Find where the given text appears and provide that cell's center as (X, Y) coordinate. 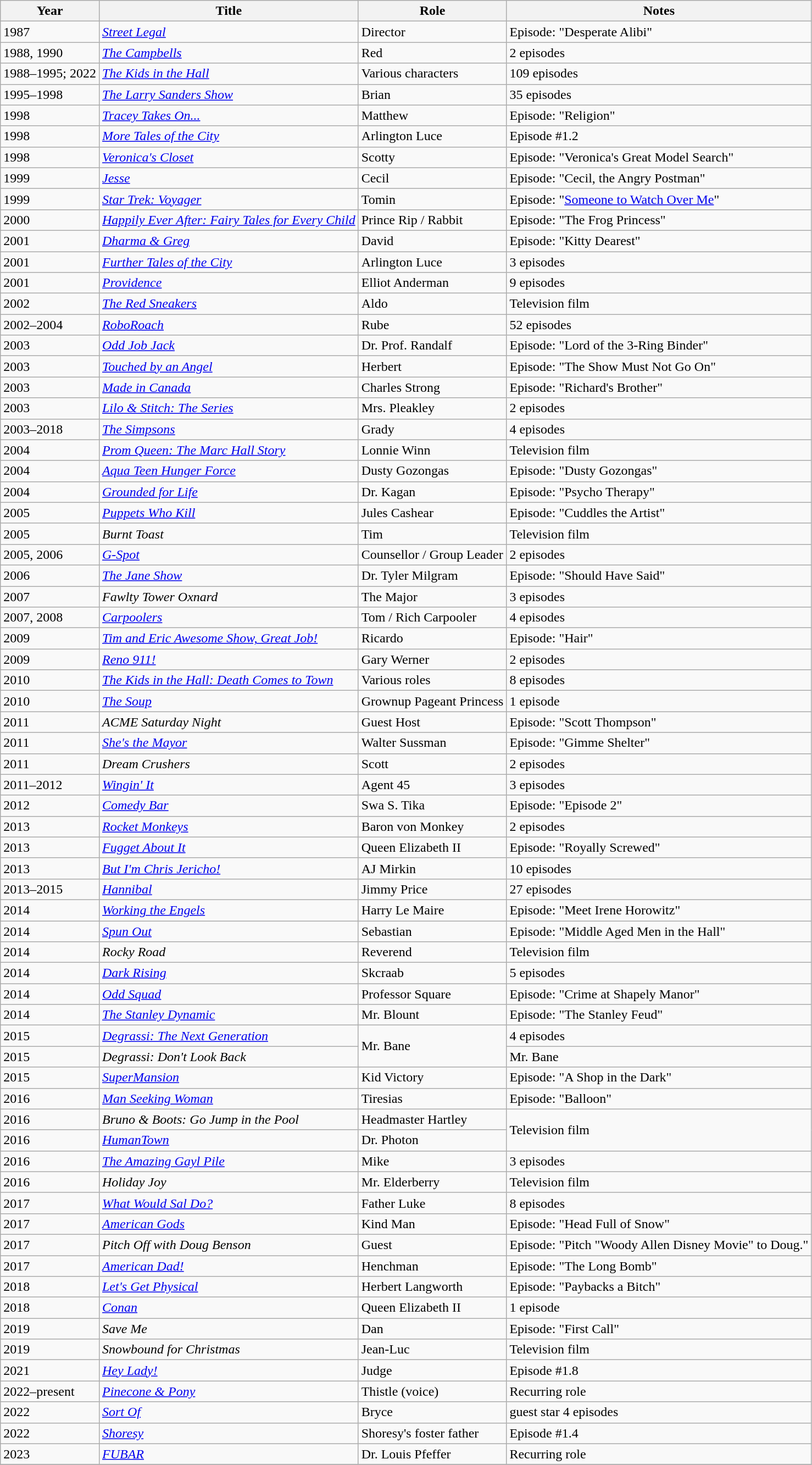
Bryce (432, 1412)
The Campbells (229, 53)
2000 (50, 220)
Grady (432, 429)
Walter Sussman (432, 743)
Providence (229, 283)
Episode: "The Stanley Feud" (659, 1015)
Episode: "The Long Bomb" (659, 1266)
Dr. Louis Pfeffer (432, 1454)
Tracey Takes On... (229, 115)
Mr. Blount (432, 1015)
Working the Engels (229, 910)
Episode: "The Frog Princess" (659, 220)
Brian (432, 95)
ACME Saturday Night (229, 722)
Shoresy's foster father (432, 1433)
Dr. Prof. Randalf (432, 346)
Matthew (432, 115)
Fawlty Tower Oxnard (229, 596)
Episode: "Episode 2" (659, 806)
Thistle (voice) (432, 1391)
Guest (432, 1245)
But I'm Chris Jericho! (229, 868)
Baron von Monkey (432, 826)
Let's Get Physical (229, 1287)
2011–2012 (50, 785)
Episode: "Richard's Brother" (659, 387)
Episode: "Kitty Dearest" (659, 241)
Dusty Gozongas (432, 471)
Episode: "Paybacks a Bitch" (659, 1287)
Tiresias (432, 1098)
Sebastian (432, 931)
Director (432, 32)
Various characters (432, 74)
Conan (229, 1308)
guest star 4 episodes (659, 1412)
2023 (50, 1454)
Man Seeking Woman (229, 1098)
Episode: "Cecil, the Angry Postman" (659, 178)
Episode: "Hair" (659, 639)
Grownup Pageant Princess (432, 701)
Elliot Anderman (432, 283)
RoboRoach (229, 325)
2022–present (50, 1391)
Reno 911! (229, 659)
Further Tales of the City (229, 262)
Episode #1.2 (659, 136)
Jimmy Price (432, 889)
Year (50, 11)
The Kids in the Hall: Death Comes to Town (229, 680)
Lonnie Winn (432, 450)
Prince Rip / Rabbit (432, 220)
109 episodes (659, 74)
2007, 2008 (50, 618)
Veronica's Closet (229, 157)
Episode: "Lord of the 3-Ring Binder" (659, 346)
Prom Queen: The Marc Hall Story (229, 450)
Jesse (229, 178)
Wingin' It (229, 785)
Skcraab (432, 973)
Spun Out (229, 931)
Episode: "Cuddles the Artist" (659, 513)
She's the Mayor (229, 743)
Herbert (432, 367)
Kind Man (432, 1224)
American Dad! (229, 1266)
Comedy Bar (229, 806)
52 episodes (659, 325)
Episode: "Pitch "Woody Allen Disney Movie" to Doug." (659, 1245)
Degrassi: Don't Look Back (229, 1057)
The Kids in the Hall (229, 74)
Judge (432, 1370)
The Soup (229, 701)
Dr. Tyler Milgram (432, 575)
27 episodes (659, 889)
G-Spot (229, 554)
AJ Mirkin (432, 868)
Gary Werner (432, 659)
2013–2015 (50, 889)
Odd Squad (229, 994)
Episode: "Someone to Watch Over Me" (659, 199)
2012 (50, 806)
The Simpsons (229, 429)
Tom / Rich Carpooler (432, 618)
Episode: "First Call" (659, 1329)
9 episodes (659, 283)
Tim (432, 534)
Ricardo (432, 639)
Red (432, 53)
Mr. Elderberry (432, 1182)
Guest Host (432, 722)
Dream Crushers (229, 764)
Dr. Kagan (432, 492)
2002–2004 (50, 325)
Happily Ever After: Fairy Tales for Every Child (229, 220)
2007 (50, 596)
Hey Lady! (229, 1370)
Degrassi: The Next Generation (229, 1036)
Episode: "Religion" (659, 115)
Cecil (432, 178)
Episode #1.4 (659, 1433)
Dharma & Greg (229, 241)
Odd Job Jack (229, 346)
Scott (432, 764)
Dan (432, 1329)
Snowbound for Christmas (229, 1350)
Herbert Langworth (432, 1287)
Bruno & Boots: Go Jump in the Pool (229, 1119)
Agent 45 (432, 785)
Made in Canada (229, 387)
The Major (432, 596)
Harry Le Maire (432, 910)
Episode #1.8 (659, 1370)
Aqua Teen Hunger Force (229, 471)
Title (229, 11)
Episode: "Balloon" (659, 1098)
Professor Square (432, 994)
1987 (50, 32)
The Amazing Gayl Pile (229, 1161)
Sort Of (229, 1412)
Rocky Road (229, 952)
The Jane Show (229, 575)
Mrs. Pleakley (432, 408)
The Stanley Dynamic (229, 1015)
Dr. Photon (432, 1140)
Various roles (432, 680)
Episode: "A Shop in the Dark" (659, 1078)
Swa S. Tika (432, 806)
Burnt Toast (229, 534)
2021 (50, 1370)
FUBAR (229, 1454)
Henchman (432, 1266)
Notes (659, 11)
Puppets Who Kill (229, 513)
Counsellor / Group Leader (432, 554)
2006 (50, 575)
Episode: "Desperate Alibi" (659, 32)
1988, 1990 (50, 53)
Episode: "The Show Must Not Go On" (659, 367)
Father Luke (432, 1203)
Kid Victory (432, 1078)
Grounded for Life (229, 492)
Rocket Monkeys (229, 826)
Pitch Off with Doug Benson (229, 1245)
American Gods (229, 1224)
More Tales of the City (229, 136)
Dark Rising (229, 973)
Aldo (432, 304)
Episode: "Middle Aged Men in the Hall" (659, 931)
Episode: "Royally Screwed" (659, 847)
Reverend (432, 952)
Holiday Joy (229, 1182)
Jules Cashear (432, 513)
Star Trek: Voyager (229, 199)
Episode: "Crime at Shapely Manor" (659, 994)
Episode: "Psycho Therapy" (659, 492)
Jean-Luc (432, 1350)
Scotty (432, 157)
Tim and Eric Awesome Show, Great Job! (229, 639)
Mike (432, 1161)
1988–1995; 2022 (50, 74)
35 episodes (659, 95)
Headmaster Hartley (432, 1119)
Episode: "Veronica's Great Model Search" (659, 157)
5 episodes (659, 973)
2002 (50, 304)
10 episodes (659, 868)
HumanTown (229, 1140)
The Larry Sanders Show (229, 95)
Fugget About It (229, 847)
Episode: "Meet Irene Horowitz" (659, 910)
Lilo & Stitch: The Series (229, 408)
2003–2018 (50, 429)
Save Me (229, 1329)
Episode: "Should Have Said" (659, 575)
Shoresy (229, 1433)
The Red Sneakers (229, 304)
Pinecone & Pony (229, 1391)
Tomin (432, 199)
1995–1998 (50, 95)
Street Legal (229, 32)
Episode: "Head Full of Snow" (659, 1224)
2005, 2006 (50, 554)
SuperMansion (229, 1078)
Touched by an Angel (229, 367)
Episode: "Gimme Shelter" (659, 743)
Carpoolers (229, 618)
Role (432, 11)
Episode: "Dusty Gozongas" (659, 471)
Hannibal (229, 889)
What Would Sal Do? (229, 1203)
Charles Strong (432, 387)
Rube (432, 325)
David (432, 241)
Episode: "Scott Thompson" (659, 722)
